For the text-containing cell, return its midpoint in (x, y) coordinate format. 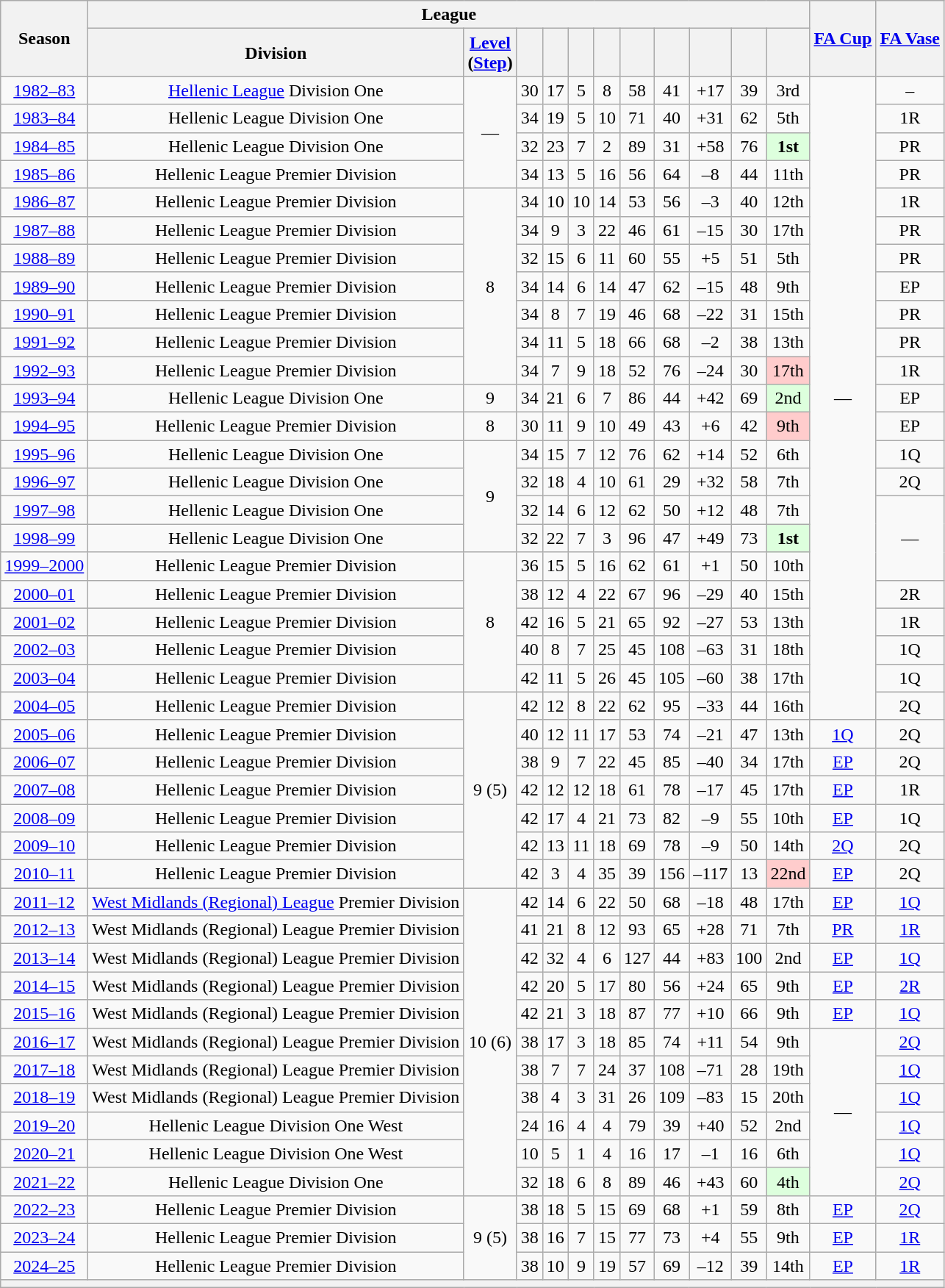
–71 (711, 1070)
2001–02 (44, 622)
+10 (711, 1014)
–21 (711, 734)
–2 (711, 342)
79 (636, 1126)
1985–86 (44, 174)
49 (636, 426)
36 (529, 566)
–18 (711, 902)
– (910, 90)
2002–03 (44, 650)
2003–04 (44, 678)
82 (672, 818)
2019–20 (44, 1126)
+58 (711, 146)
2004–05 (44, 706)
20th (788, 1098)
1997–98 (44, 510)
–83 (711, 1098)
8th (788, 1209)
57 (636, 1265)
–40 (711, 762)
2011–12 (44, 902)
+43 (711, 1181)
+5 (711, 258)
–22 (711, 314)
1993–94 (44, 398)
FA Cup (843, 38)
64 (672, 174)
100 (750, 958)
2000–01 (44, 594)
+6 (711, 426)
Season (44, 38)
–117 (711, 874)
87 (636, 1014)
2018–19 (44, 1098)
1994–95 (44, 426)
156 (672, 874)
2012–13 (44, 930)
Level(Step) (490, 53)
1984–85 (44, 146)
–29 (711, 594)
67 (636, 594)
29 (672, 482)
2017–18 (44, 1070)
+49 (711, 538)
3rd (788, 90)
22nd (788, 874)
25 (607, 650)
+32 (711, 482)
105 (672, 678)
2014–15 (44, 986)
2007–08 (44, 790)
12th (788, 202)
–27 (711, 622)
2006–07 (44, 762)
2015–16 (44, 1014)
–33 (711, 706)
1996–97 (44, 482)
League (449, 15)
127 (636, 958)
93 (636, 930)
2022–23 (44, 1209)
–8 (711, 174)
+28 (711, 930)
+14 (711, 454)
16th (788, 706)
28 (750, 1070)
86 (636, 398)
1988–89 (44, 258)
2016–17 (44, 1042)
35 (607, 874)
1995–96 (44, 454)
1986–87 (44, 202)
10 (6) (490, 1042)
2005–06 (44, 734)
–24 (711, 370)
4th (788, 1181)
43 (672, 426)
2010–11 (44, 874)
+11 (711, 1042)
+4 (711, 1237)
18th (788, 650)
+42 (711, 398)
1 (581, 1153)
–17 (711, 790)
+17 (711, 90)
11th (788, 174)
2 (607, 146)
+40 (711, 1126)
37 (636, 1070)
109 (672, 1098)
19th (788, 1070)
2008–09 (44, 818)
92 (672, 622)
1998–99 (44, 538)
+24 (711, 986)
Division (276, 53)
51 (750, 258)
–12 (711, 1265)
1989–90 (44, 286)
95 (672, 706)
80 (636, 986)
20 (556, 986)
1987–88 (44, 230)
–60 (711, 678)
2009–10 (44, 846)
1999–2000 (44, 566)
23 (556, 146)
–63 (711, 650)
FA Vase (910, 38)
2023–24 (44, 1237)
1990–91 (44, 314)
2021–22 (44, 1181)
2024–25 (44, 1265)
+83 (711, 958)
–1 (711, 1153)
59 (750, 1209)
1982–83 (44, 90)
–3 (711, 202)
+12 (711, 510)
54 (750, 1042)
2020–21 (44, 1153)
2013–14 (44, 958)
1992–93 (44, 370)
1983–84 (44, 118)
+31 (711, 118)
1991–92 (44, 342)
